Find where the given text appears and provide that cell's center as (x, y) coordinate. 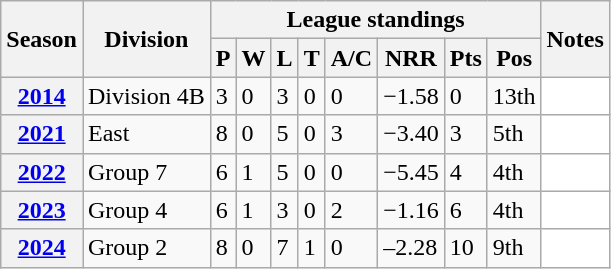
League standings (376, 20)
Division (146, 39)
2 (351, 210)
Season (42, 39)
2024 (42, 248)
−1.16 (412, 210)
2023 (42, 210)
Pos (514, 58)
2022 (42, 172)
–2.28 (412, 248)
Group 4 (146, 210)
−5.45 (412, 172)
Group 7 (146, 172)
4 (466, 172)
Division 4B (146, 96)
East (146, 134)
Pts (466, 58)
5th (514, 134)
NRR (412, 58)
10 (466, 248)
T (312, 58)
A/C (351, 58)
P (223, 58)
Notes (575, 39)
W (254, 58)
Group 2 (146, 248)
7 (284, 248)
−3.40 (412, 134)
2014 (42, 96)
9th (514, 248)
13th (514, 96)
L (284, 58)
−1.58 (412, 96)
2021 (42, 134)
